Search for the cell housing the specified text and yield its (x, y) center coordinate. 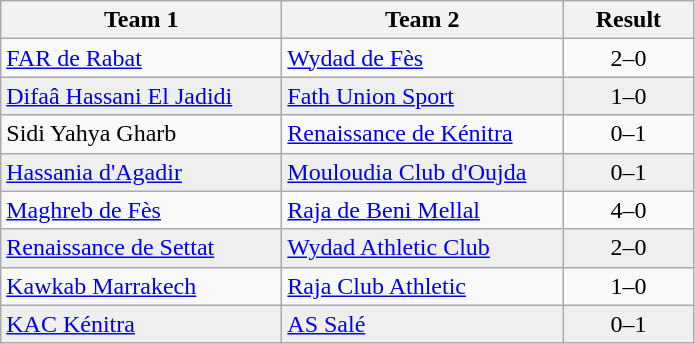
Sidi Yahya Gharb (142, 134)
Kawkab Marrakech (142, 286)
Maghreb de Fès (142, 210)
Hassania d'Agadir (142, 172)
Team 2 (422, 20)
Difaâ Hassani El Jadidi (142, 96)
Mouloudia Club d'Oujda (422, 172)
Renaissance de Kénitra (422, 134)
KAC Kénitra (142, 324)
Wydad Athletic Club (422, 248)
4–0 (628, 210)
FAR de Rabat (142, 58)
Renaissance de Settat (142, 248)
Fath Union Sport (422, 96)
Raja de Beni Mellal (422, 210)
Raja Club Athletic (422, 286)
Wydad de Fès (422, 58)
Result (628, 20)
Team 1 (142, 20)
AS Salé (422, 324)
